Output the (X, Y) coordinate of the center of the cell containing the given text.  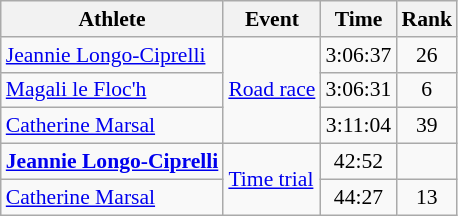
39 (426, 126)
26 (426, 55)
42:52 (358, 162)
Event (272, 19)
Time (358, 19)
3:11:04 (358, 126)
3:06:31 (358, 90)
Time trial (272, 180)
Road race (272, 90)
44:27 (358, 197)
6 (426, 90)
Rank (426, 19)
3:06:37 (358, 55)
13 (426, 197)
Magali le Floc'h (112, 90)
Athlete (112, 19)
